Return (x, y) of the center of cell containing provided text 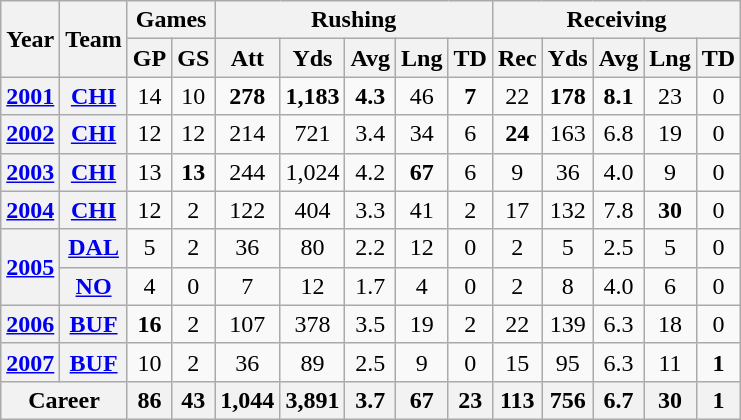
244 (248, 172)
756 (568, 400)
139 (568, 324)
17 (517, 210)
1.7 (370, 286)
Att (248, 58)
107 (248, 324)
95 (568, 362)
721 (312, 134)
6.7 (618, 400)
2006 (30, 324)
404 (312, 210)
214 (248, 134)
Career (64, 400)
GS (194, 58)
2002 (30, 134)
NO (94, 286)
11 (670, 362)
3.7 (370, 400)
46 (422, 96)
122 (248, 210)
41 (422, 210)
1,044 (248, 400)
86 (149, 400)
34 (422, 134)
Year (30, 39)
2007 (30, 362)
89 (312, 362)
Rec (517, 58)
DAL (94, 248)
15 (517, 362)
24 (517, 134)
3,891 (312, 400)
3.5 (370, 324)
7.8 (618, 210)
Games (170, 20)
2.2 (370, 248)
378 (312, 324)
80 (312, 248)
18 (670, 324)
3.4 (370, 134)
16 (149, 324)
3.3 (370, 210)
14 (149, 96)
178 (568, 96)
163 (568, 134)
1,183 (312, 96)
2003 (30, 172)
4.3 (370, 96)
43 (194, 400)
Receiving (616, 20)
2001 (30, 96)
8 (568, 286)
Team (94, 39)
GP (149, 58)
2004 (30, 210)
4.2 (370, 172)
1,024 (312, 172)
8.1 (618, 96)
132 (568, 210)
278 (248, 96)
Rushing (354, 20)
113 (517, 400)
6.8 (618, 134)
2005 (30, 267)
